Return (x, y) of the center of cell containing provided text 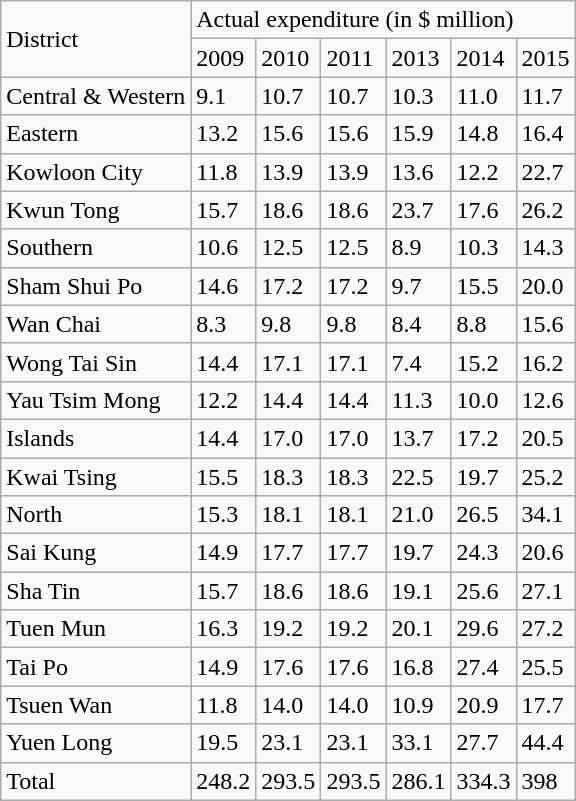
16.8 (418, 667)
Sha Tin (96, 591)
19.5 (224, 743)
27.1 (546, 591)
15.9 (418, 134)
10.0 (484, 400)
District (96, 39)
15.3 (224, 515)
16.4 (546, 134)
22.5 (418, 477)
Kwun Tong (96, 210)
10.9 (418, 705)
Tsuen Wan (96, 705)
Kwai Tsing (96, 477)
Eastern (96, 134)
16.3 (224, 629)
13.2 (224, 134)
27.2 (546, 629)
14.8 (484, 134)
24.3 (484, 553)
398 (546, 781)
26.2 (546, 210)
21.0 (418, 515)
26.5 (484, 515)
14.3 (546, 248)
20.6 (546, 553)
10.6 (224, 248)
Sham Shui Po (96, 286)
Central & Western (96, 96)
11.7 (546, 96)
7.4 (418, 362)
22.7 (546, 172)
2013 (418, 58)
20.5 (546, 438)
8.8 (484, 324)
334.3 (484, 781)
North (96, 515)
12.6 (546, 400)
286.1 (418, 781)
9.7 (418, 286)
34.1 (546, 515)
2014 (484, 58)
Actual expenditure (in $ million) (383, 20)
2015 (546, 58)
14.6 (224, 286)
Islands (96, 438)
13.6 (418, 172)
20.1 (418, 629)
20.0 (546, 286)
16.2 (546, 362)
Tai Po (96, 667)
2011 (354, 58)
27.7 (484, 743)
13.7 (418, 438)
25.5 (546, 667)
27.4 (484, 667)
Wong Tai Sin (96, 362)
11.3 (418, 400)
44.4 (546, 743)
8.9 (418, 248)
19.1 (418, 591)
20.9 (484, 705)
Wan Chai (96, 324)
Tuen Mun (96, 629)
Total (96, 781)
Kowloon City (96, 172)
Yuen Long (96, 743)
9.1 (224, 96)
25.2 (546, 477)
25.6 (484, 591)
248.2 (224, 781)
33.1 (418, 743)
Southern (96, 248)
11.0 (484, 96)
Yau Tsim Mong (96, 400)
Sai Kung (96, 553)
23.7 (418, 210)
15.2 (484, 362)
2010 (288, 58)
8.3 (224, 324)
8.4 (418, 324)
29.6 (484, 629)
2009 (224, 58)
